Detect which cell encompasses the target text, then output its [X, Y] center coordinate. 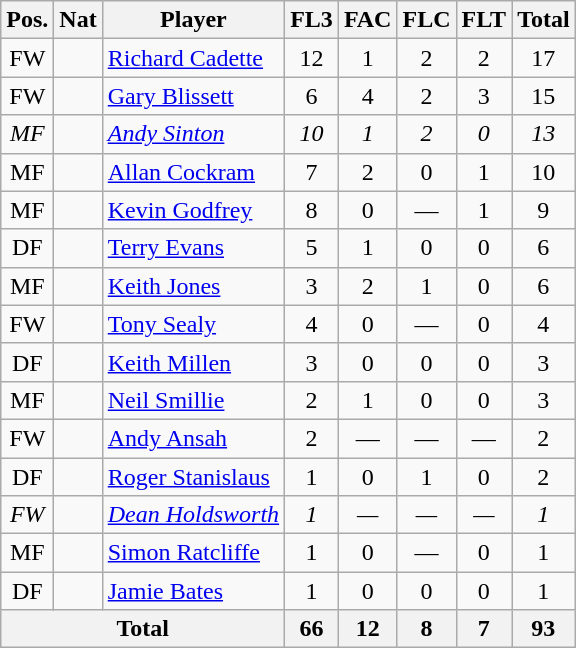
Richard Cadette [193, 58]
15 [544, 96]
Simon Ratcliffe [193, 553]
Jamie Bates [193, 591]
Pos. [28, 20]
Andy Ansah [193, 438]
Keith Jones [193, 286]
FLT [484, 20]
Nat [78, 20]
Andy Sinton [193, 134]
Dean Holdsworth [193, 515]
5 [312, 248]
FAC [368, 20]
Neil Smillie [193, 400]
Gary Blissett [193, 96]
Tony Sealy [193, 324]
9 [544, 210]
Kevin Godfrey [193, 210]
FL3 [312, 20]
Terry Evans [193, 248]
Allan Cockram [193, 172]
17 [544, 58]
13 [544, 134]
Keith Millen [193, 362]
66 [312, 629]
93 [544, 629]
FLC [426, 20]
Roger Stanislaus [193, 477]
Player [193, 20]
